Locate the cell with the specified text and output its (x, y) center coordinate. 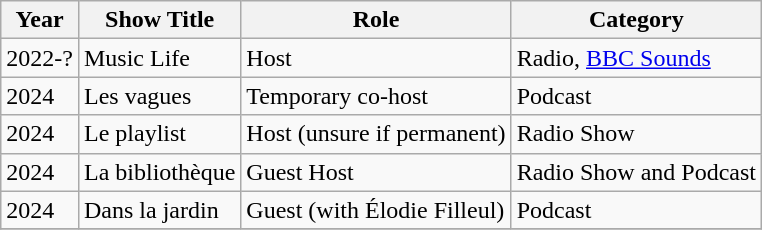
Role (376, 20)
Show Title (159, 20)
Guest Host (376, 172)
Host (unsure if permanent) (376, 134)
Dans la jardin (159, 210)
Guest (with Élodie Filleul) (376, 210)
Le playlist (159, 134)
Les vagues (159, 96)
Temporary co-host (376, 96)
Year (40, 20)
2022-? (40, 58)
Host (376, 58)
Radio Show (636, 134)
Radio, BBC Sounds (636, 58)
Category (636, 20)
La bibliothèque (159, 172)
Radio Show and Podcast (636, 172)
Music Life (159, 58)
